Return [X, Y] of the center of cell containing provided text 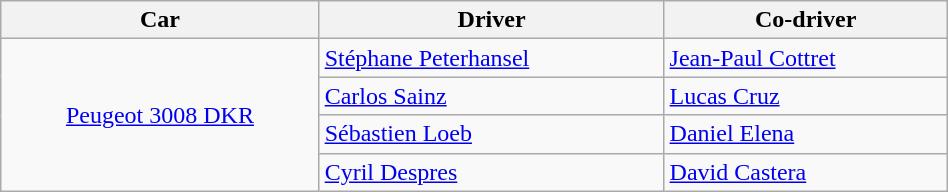
Carlos Sainz [492, 96]
Lucas Cruz [806, 96]
Co-driver [806, 20]
Driver [492, 20]
Sébastien Loeb [492, 134]
Daniel Elena [806, 134]
Jean-Paul Cottret [806, 58]
Cyril Despres [492, 172]
Stéphane Peterhansel [492, 58]
Car [160, 20]
David Castera [806, 172]
Peugeot 3008 DKR [160, 115]
